Scan for the cell matching the given text and deliver its (X, Y) coordinate at center. 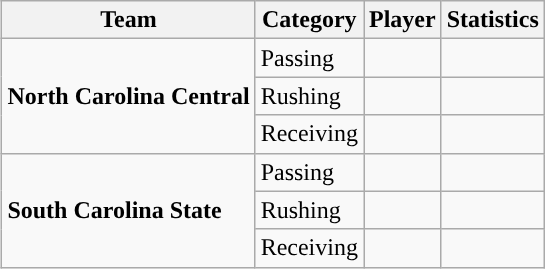
Statistics (492, 20)
Category (309, 20)
South Carolina State (128, 210)
North Carolina Central (128, 96)
Team (128, 20)
Player (403, 20)
